Search for the cell housing the specified text and yield its [X, Y] center coordinate. 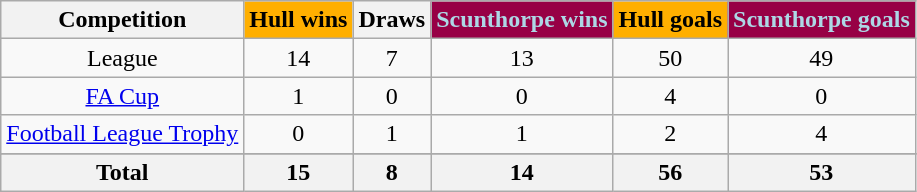
2 [670, 134]
Football League Trophy [122, 134]
Competition [122, 20]
Hull wins [298, 20]
Draws [392, 20]
53 [822, 172]
Hull goals [670, 20]
7 [392, 58]
8 [392, 172]
56 [670, 172]
50 [670, 58]
Total [122, 172]
13 [522, 58]
49 [822, 58]
FA Cup [122, 96]
Scunthorpe wins [522, 20]
Scunthorpe goals [822, 20]
League [122, 58]
15 [298, 172]
